Pinpoint the cell where the given text exists, returning its [X, Y] midpoint coordinate. 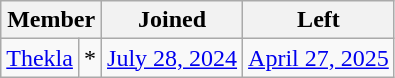
Left [319, 20]
* [90, 58]
Thekla [40, 58]
July 28, 2024 [172, 58]
Member [52, 20]
Joined [172, 20]
April 27, 2025 [319, 58]
